Detect which cell encompasses the target text, then output its (X, Y) center coordinate. 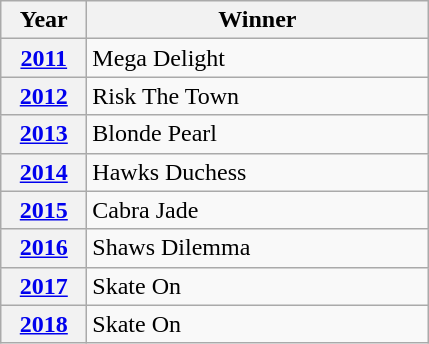
Winner (258, 20)
2015 (44, 210)
2011 (44, 58)
2016 (44, 248)
Shaws Dilemma (258, 248)
Mega Delight (258, 58)
2012 (44, 96)
Hawks Duchess (258, 172)
2014 (44, 172)
2013 (44, 134)
2017 (44, 286)
Risk The Town (258, 96)
2018 (44, 324)
Cabra Jade (258, 210)
Blonde Pearl (258, 134)
Year (44, 20)
